Detect which cell encompasses the target text, then output its (X, Y) center coordinate. 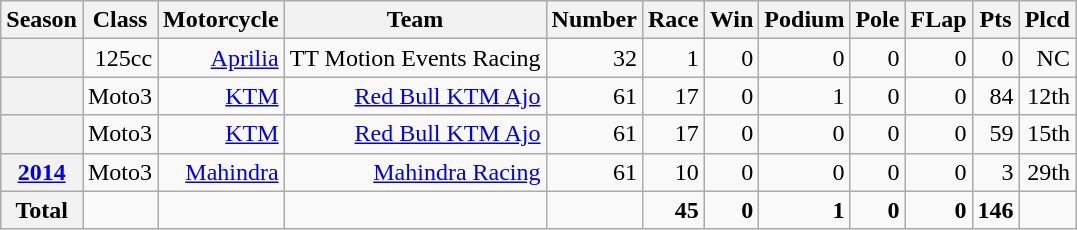
32 (594, 58)
3 (996, 172)
Team (415, 20)
Number (594, 20)
29th (1047, 172)
Plcd (1047, 20)
59 (996, 134)
Mahindra (222, 172)
TT Motion Events Racing (415, 58)
Pts (996, 20)
Win (732, 20)
84 (996, 96)
NC (1047, 58)
Mahindra Racing (415, 172)
Motorcycle (222, 20)
Aprilia (222, 58)
125cc (120, 58)
12th (1047, 96)
Race (673, 20)
Podium (804, 20)
Season (42, 20)
2014 (42, 172)
Total (42, 210)
Pole (878, 20)
15th (1047, 134)
146 (996, 210)
FLap (938, 20)
10 (673, 172)
45 (673, 210)
Class (120, 20)
